Determine the (x, y) coordinate at the center of the cell enclosing the given text.  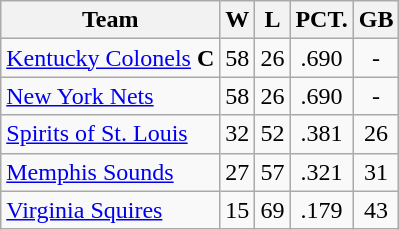
PCT. (322, 20)
Team (110, 20)
Spirits of St. Louis (110, 134)
L (272, 20)
New York Nets (110, 96)
Kentucky Colonels C (110, 58)
Memphis Sounds (110, 172)
27 (238, 172)
.321 (322, 172)
W (238, 20)
Virginia Squires (110, 210)
43 (376, 210)
52 (272, 134)
31 (376, 172)
.381 (322, 134)
GB (376, 20)
32 (238, 134)
57 (272, 172)
15 (238, 210)
69 (272, 210)
.179 (322, 210)
